Extract the [x, y] coordinate from the center of the cell holding the provided text.  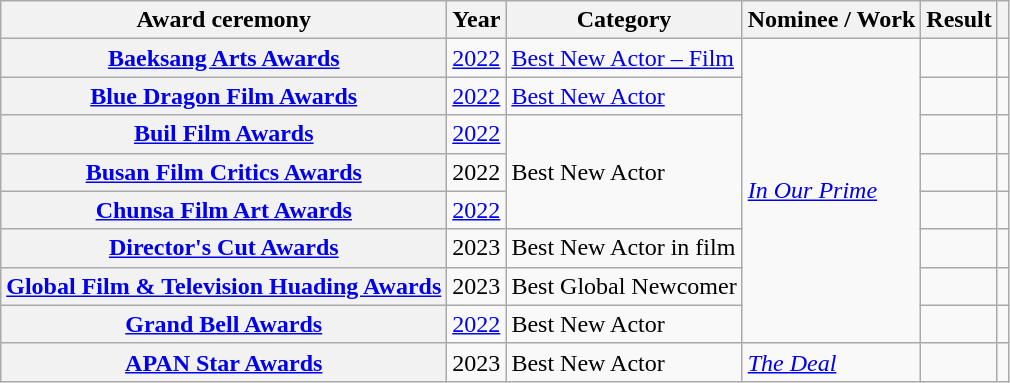
Buil Film Awards [224, 134]
Result [959, 20]
APAN Star Awards [224, 362]
Nominee / Work [832, 20]
Category [624, 20]
Blue Dragon Film Awards [224, 96]
Best Global Newcomer [624, 286]
Baeksang Arts Awards [224, 58]
In Our Prime [832, 191]
Director's Cut Awards [224, 248]
Year [476, 20]
Busan Film Critics Awards [224, 172]
Global Film & Television Huading Awards [224, 286]
Best New Actor in film [624, 248]
The Deal [832, 362]
Chunsa Film Art Awards [224, 210]
Award ceremony [224, 20]
Best New Actor – Film [624, 58]
Grand Bell Awards [224, 324]
